From the cell containing the given text, extract its center point as (x, y) coordinate. 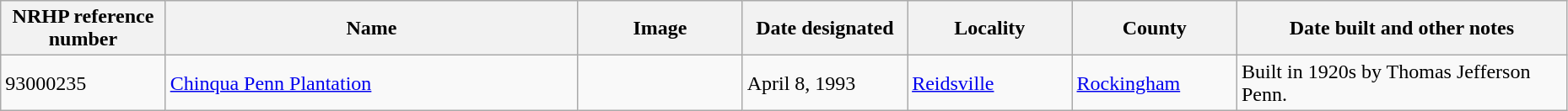
NRHP reference number (83, 29)
April 8, 1993 (825, 82)
Built in 1920s by Thomas Jefferson Penn. (1402, 82)
Date designated (825, 29)
Rockingham (1154, 82)
Locality (990, 29)
Image (660, 29)
Reidsville (990, 82)
Chinqua Penn Plantation (371, 82)
County (1154, 29)
93000235 (83, 82)
Date built and other notes (1402, 29)
Name (371, 29)
